For the text-containing cell, return its midpoint in (x, y) coordinate format. 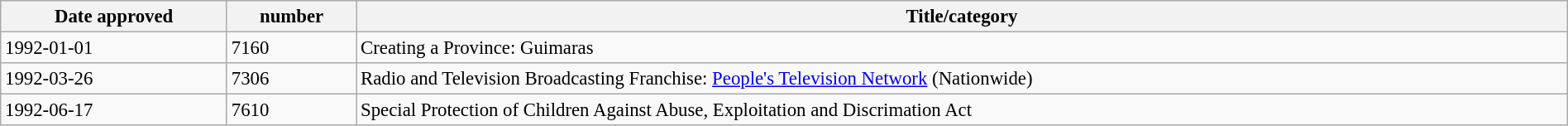
1992-01-01 (114, 48)
7610 (291, 110)
number (291, 17)
Special Protection of Children Against Abuse, Exploitation and Discrimation Act (963, 110)
Title/category (963, 17)
7306 (291, 79)
Date approved (114, 17)
1992-06-17 (114, 110)
Radio and Television Broadcasting Franchise: People's Television Network (Nationwide) (963, 79)
1992-03-26 (114, 79)
Creating a Province: Guimaras (963, 48)
7160 (291, 48)
